For the text-containing cell, return its midpoint in (x, y) coordinate format. 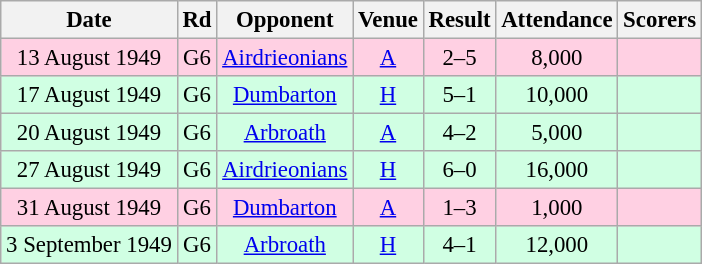
Date (89, 20)
20 August 1949 (89, 133)
3 September 1949 (89, 245)
Venue (388, 20)
4–2 (460, 133)
Rd (197, 20)
Scorers (660, 20)
4–1 (460, 245)
2–5 (460, 58)
16,000 (557, 170)
8,000 (557, 58)
Result (460, 20)
6–0 (460, 170)
10,000 (557, 95)
27 August 1949 (89, 170)
17 August 1949 (89, 95)
5–1 (460, 95)
31 August 1949 (89, 208)
12,000 (557, 245)
Attendance (557, 20)
5,000 (557, 133)
13 August 1949 (89, 58)
1,000 (557, 208)
1–3 (460, 208)
Opponent (285, 20)
